For the text-containing cell, return its midpoint in (X, Y) coordinate format. 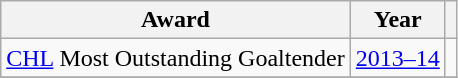
CHL Most Outstanding Goaltender (176, 58)
Award (176, 20)
2013–14 (398, 58)
Year (398, 20)
